For the text-containing cell, return its midpoint in (X, Y) coordinate format. 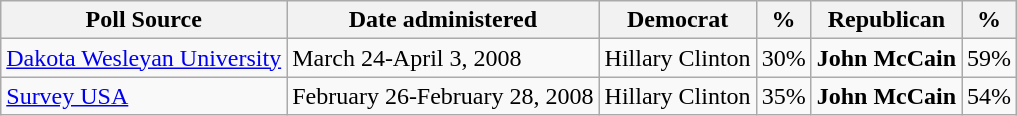
March 24-April 3, 2008 (443, 58)
Survey USA (144, 96)
Poll Source (144, 20)
Dakota Wesleyan University (144, 58)
Republican (886, 20)
Democrat (678, 20)
35% (784, 96)
59% (990, 58)
February 26-February 28, 2008 (443, 96)
Date administered (443, 20)
30% (784, 58)
54% (990, 96)
